From the cell containing the given text, extract its center point as [X, Y] coordinate. 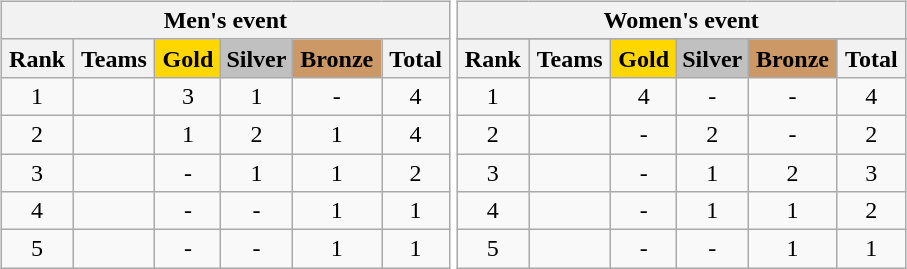
Men's event [225, 20]
Women's event [681, 20]
